Capture the cell that displays the provided text and extract its [X, Y] central coordinate. 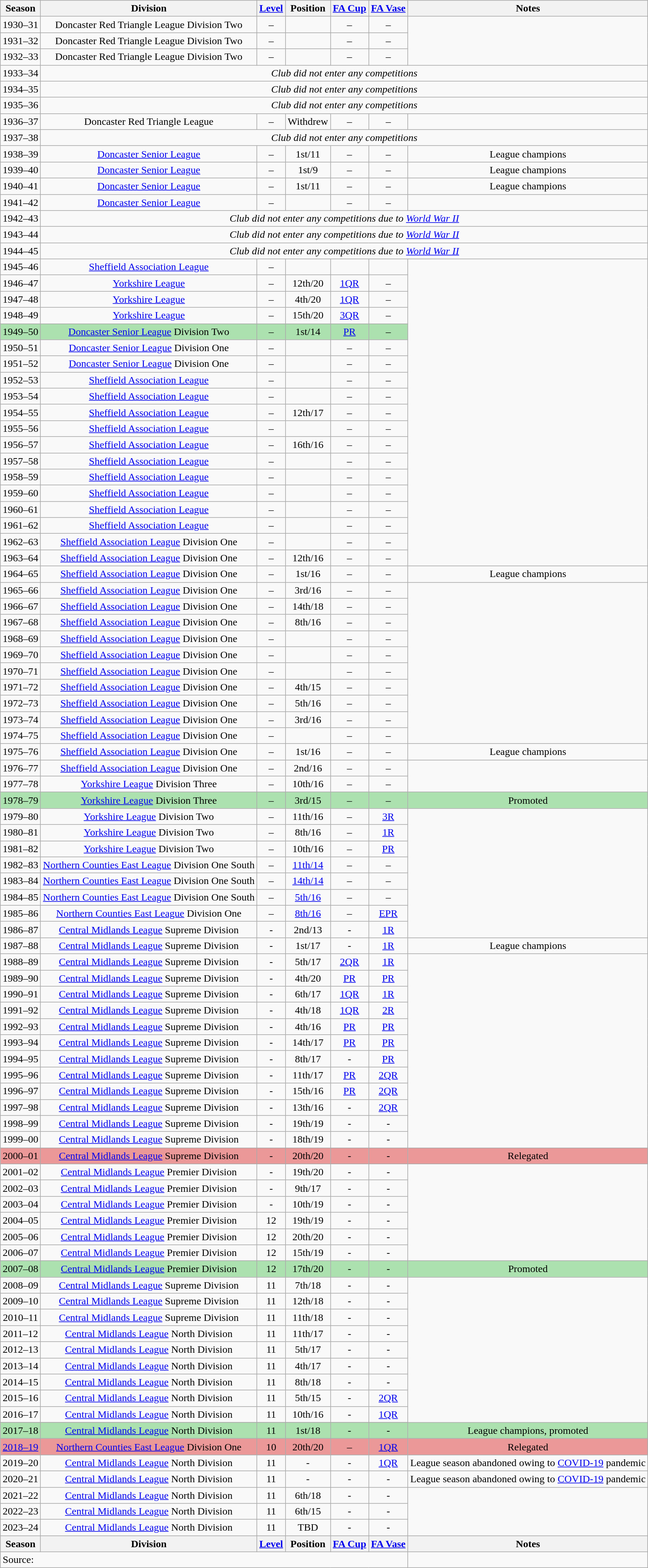
12th/18 [308, 1301]
1933–34 [20, 73]
1943–44 [20, 235]
1982–83 [20, 865]
1994–95 [20, 1059]
Withdrew [308, 121]
15th/19 [308, 1253]
1990–91 [20, 994]
12th/17 [308, 412]
1992–93 [20, 1027]
2023–24 [20, 1528]
3R [389, 816]
1935–36 [20, 105]
1959–60 [20, 493]
1998–99 [20, 1123]
1952–53 [20, 380]
1946–47 [20, 283]
2000–01 [20, 1156]
4th/16 [308, 1027]
Doncaster Red Triangle League [149, 121]
2008–09 [20, 1285]
1942–43 [20, 219]
14th/17 [308, 1043]
TBD [308, 1528]
2021–22 [20, 1495]
1948–49 [20, 315]
12th/16 [308, 558]
1957–58 [20, 461]
8th/18 [308, 1382]
2007–08 [20, 1269]
1958–59 [20, 477]
13th/16 [308, 1107]
2nd/13 [308, 929]
2014–15 [20, 1382]
2004–05 [20, 1220]
1937–38 [20, 138]
1930–31 [20, 25]
1988–89 [20, 962]
1962–63 [20, 542]
2002–03 [20, 1188]
10th/19 [308, 1204]
1986–87 [20, 929]
Source: [204, 1560]
1932–33 [20, 57]
1938–39 [20, 154]
17th/20 [308, 1269]
14th/14 [308, 881]
2022–23 [20, 1512]
2017–18 [20, 1430]
2016–17 [20, 1414]
1st/18 [308, 1430]
1974–75 [20, 736]
1973–74 [20, 720]
3rd/15 [308, 800]
2012–13 [20, 1350]
9th/17 [308, 1188]
2010–11 [20, 1317]
1936–37 [20, 121]
1983–84 [20, 881]
2015–16 [20, 1398]
1966–67 [20, 606]
6th/17 [308, 994]
1984–85 [20, 897]
2R [389, 1011]
1969–70 [20, 655]
1st/14 [308, 332]
1965–66 [20, 590]
1939–40 [20, 170]
2013–14 [20, 1366]
2019–20 [20, 1463]
1979–80 [20, 816]
1967–68 [20, 622]
1975–76 [20, 752]
11th/14 [308, 865]
2018–19 [20, 1447]
1947–48 [20, 299]
1st/17 [308, 946]
1944–45 [20, 251]
1991–92 [20, 1011]
1954–55 [20, 412]
1976–77 [20, 768]
12th/20 [308, 283]
1960–61 [20, 510]
8th/17 [308, 1059]
2011–12 [20, 1334]
1981–82 [20, 849]
2005–06 [20, 1237]
1963–64 [20, 558]
1941–42 [20, 203]
League champions, promoted [528, 1430]
1996–97 [20, 1091]
2001–02 [20, 1172]
1997–98 [20, 1107]
18th/19 [308, 1140]
1989–90 [20, 978]
1961–62 [20, 526]
4th/17 [308, 1366]
1945–46 [20, 267]
2nd/16 [308, 768]
4th/18 [308, 1011]
1953–54 [20, 396]
1940–41 [20, 186]
1971–72 [20, 687]
1970–71 [20, 671]
2020–21 [20, 1479]
15th/20 [308, 315]
14th/18 [308, 606]
1985–86 [20, 913]
11th/18 [308, 1317]
1980–81 [20, 833]
1977–78 [20, 784]
1999–00 [20, 1140]
2009–10 [20, 1301]
Doncaster Senior League Division Two [149, 332]
3QR [350, 315]
5th/15 [308, 1398]
1934–35 [20, 89]
6th/18 [308, 1495]
1964–65 [20, 574]
4th/15 [308, 687]
1950–51 [20, 348]
1951–52 [20, 364]
16th/16 [308, 445]
2003–04 [20, 1204]
11th/16 [308, 816]
1st/9 [308, 170]
19th/20 [308, 1172]
1968–69 [20, 639]
1949–50 [20, 332]
10 [271, 1447]
1978–79 [20, 800]
1995–96 [20, 1075]
2006–07 [20, 1253]
EPR [389, 913]
1993–94 [20, 1043]
6th/15 [308, 1512]
1931–32 [20, 41]
1955–56 [20, 428]
1972–73 [20, 703]
1956–57 [20, 445]
1987–88 [20, 946]
7th/18 [308, 1285]
15th/16 [308, 1091]
